Pinpoint the cell where the given text exists, returning its (X, Y) midpoint coordinate. 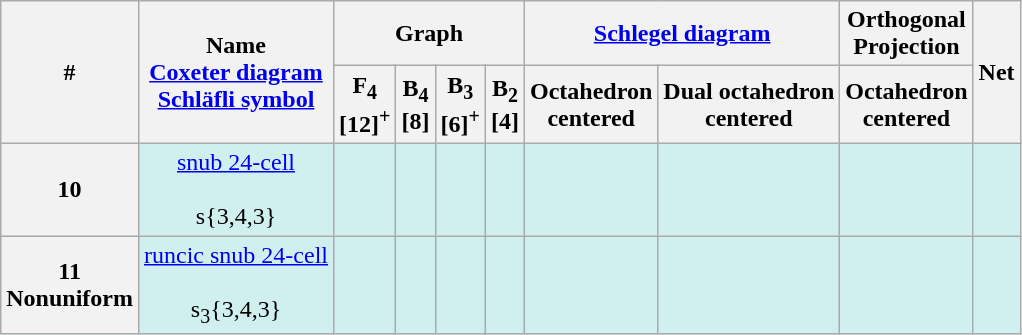
Schlegel diagram (682, 34)
Graph (428, 34)
Net (996, 72)
OrthogonalProjection (906, 34)
B4[8] (416, 105)
B3[6]+ (460, 105)
Dual octahedroncentered (749, 105)
F4[12]+ (364, 105)
11Nonuniform (70, 285)
runcic snub 24-cells3{3,4,3} (236, 285)
B2[4] (504, 105)
NameCoxeter diagramSchläfli symbol (236, 72)
snub 24-cells{3,4,3} (236, 190)
10 (70, 190)
# (70, 72)
